Determine the [X, Y] coordinate at the center of the cell enclosing the given text.  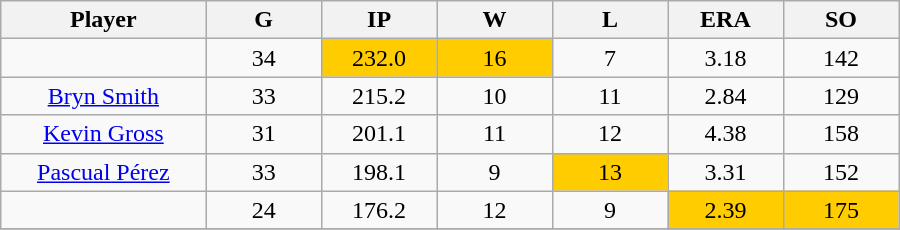
L [610, 20]
201.1 [378, 134]
158 [841, 134]
198.1 [378, 172]
175 [841, 210]
Bryn Smith [104, 96]
G [264, 20]
176.2 [378, 210]
3.18 [726, 58]
7 [610, 58]
W [494, 20]
34 [264, 58]
Pascual Pérez [104, 172]
16 [494, 58]
ERA [726, 20]
SO [841, 20]
152 [841, 172]
10 [494, 96]
142 [841, 58]
13 [610, 172]
2.84 [726, 96]
215.2 [378, 96]
24 [264, 210]
IP [378, 20]
3.31 [726, 172]
232.0 [378, 58]
31 [264, 134]
Kevin Gross [104, 134]
2.39 [726, 210]
Player [104, 20]
4.38 [726, 134]
129 [841, 96]
